For the text-containing cell, return its midpoint in (x, y) coordinate format. 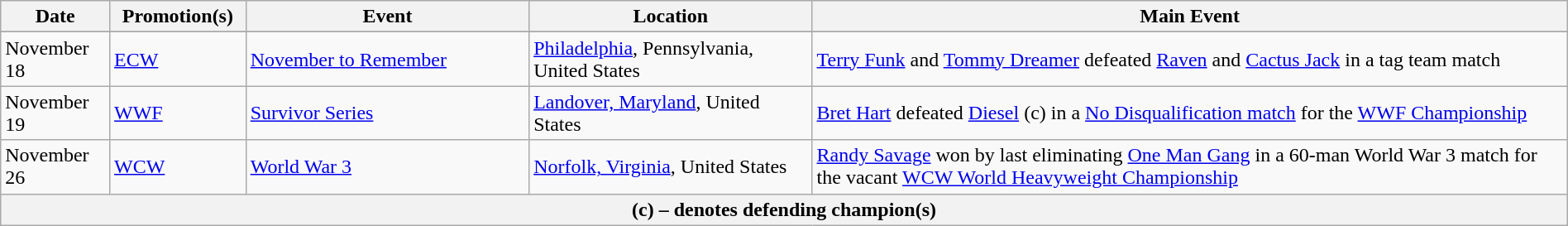
Survivor Series (387, 113)
November 18 (55, 60)
World War 3 (387, 167)
November to Remember (387, 60)
Norfolk, Virginia, United States (671, 167)
WWF (179, 113)
November 19 (55, 113)
Landover, Maryland, United States (671, 113)
Main Event (1189, 17)
November 26 (55, 167)
Bret Hart defeated Diesel (c) in a No Disqualification match for the WWF Championship (1189, 113)
Date (55, 17)
WCW (179, 167)
Terry Funk and Tommy Dreamer defeated Raven and Cactus Jack in a tag team match (1189, 60)
Randy Savage won by last eliminating One Man Gang in a 60-man World War 3 match for the vacant WCW World Heavyweight Championship (1189, 167)
(c) – denotes defending champion(s) (784, 209)
Location (671, 17)
Promotion(s) (179, 17)
Event (387, 17)
ECW (179, 60)
Philadelphia, Pennsylvania, United States (671, 60)
